Determine the [x, y] coordinate at the center of the cell enclosing the given text.  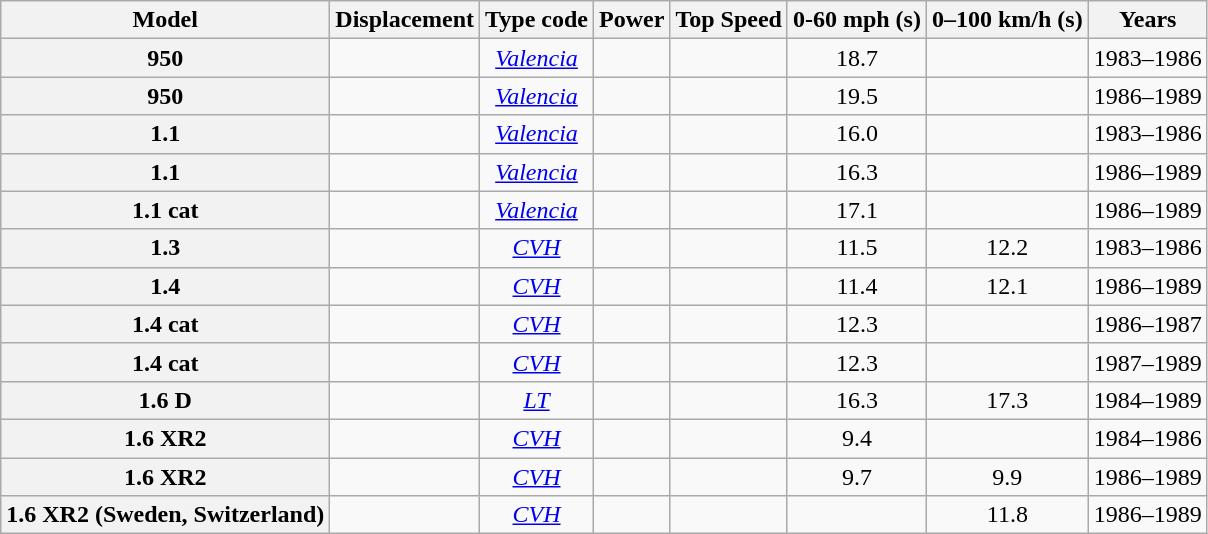
1.1 cat [166, 210]
1.6 D [166, 400]
1984–1986 [1148, 438]
1986–1987 [1148, 324]
1.6 XR2 (Sweden, Switzerland) [166, 515]
9.7 [856, 477]
11.4 [856, 286]
9.4 [856, 438]
0–100 km/h (s) [1007, 20]
LT [537, 400]
17.3 [1007, 400]
Power [631, 20]
1987–1989 [1148, 362]
12.1 [1007, 286]
11.5 [856, 248]
1.4 [166, 286]
Years [1148, 20]
11.8 [1007, 515]
12.2 [1007, 248]
0-60 mph (s) [856, 20]
9.9 [1007, 477]
Type code [537, 20]
Top Speed [729, 20]
Displacement [405, 20]
1.3 [166, 248]
18.7 [856, 58]
19.5 [856, 96]
17.1 [856, 210]
Model [166, 20]
1984–1989 [1148, 400]
16.0 [856, 134]
